Extract the [X, Y] coordinate from the center of the cell holding the provided text.  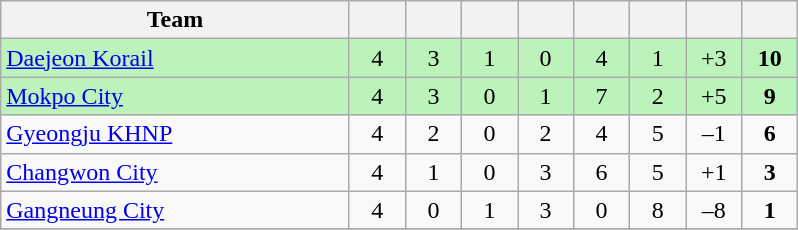
+1 [714, 172]
Gangneung City [176, 210]
+3 [714, 58]
Mokpo City [176, 96]
7 [602, 96]
8 [658, 210]
Changwon City [176, 172]
Gyeongju KHNP [176, 134]
–1 [714, 134]
+5 [714, 96]
Team [176, 20]
–8 [714, 210]
Daejeon Korail [176, 58]
9 [770, 96]
10 [770, 58]
